Find where the given text appears and provide that cell's center as (X, Y) coordinate. 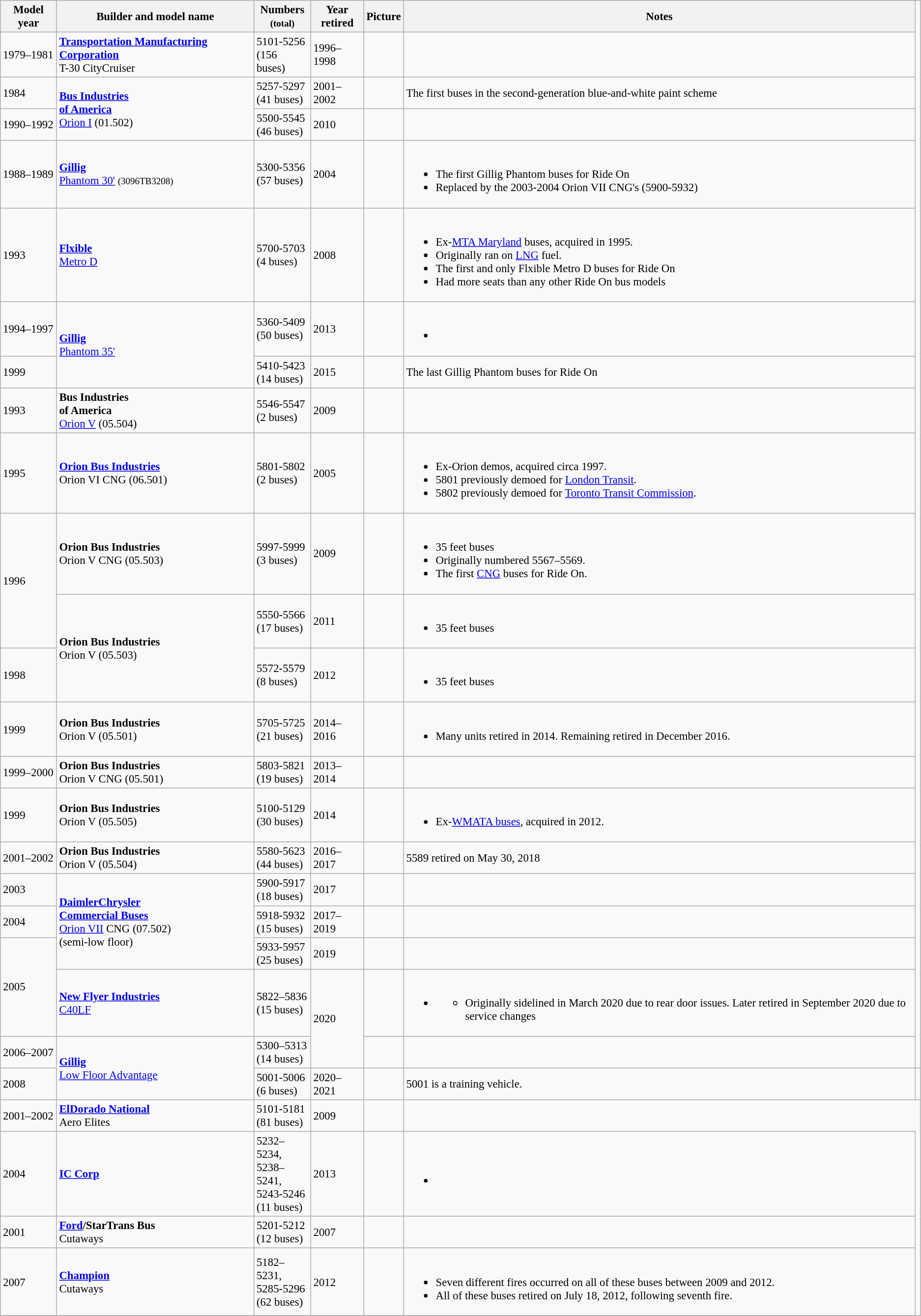
2003 (29, 890)
5550-5566 (17 buses) (283, 621)
2017 (337, 890)
Yearretired (337, 17)
5201-5212 (12 buses) (283, 1232)
5572-5579 (8 buses) (283, 675)
1994–1997 (29, 329)
5700-5703 (4 buses) (283, 254)
2014–2016 (337, 729)
The first buses in the second-generation blue-and-white paint scheme (660, 93)
1984 (29, 93)
5546-5547 (2 buses) (283, 410)
Originally sidelined in March 2020 due to rear door issues. Later retired in September 2020 due to service changes (660, 1003)
5500-5545 (46 buses) (283, 125)
Many units retired in 2014. Remaining retired in December 2016. (660, 729)
Seven different fires occurred on all of these buses between 2009 and 2012.All of these buses retired on July 18, 2012, following seventh fire. (660, 1282)
New Flyer IndustriesC40LF (155, 1003)
Bus Industriesof AmericaOrion I (01.502) (155, 109)
GilligLow Floor Advantage (155, 1068)
1988–1989 (29, 174)
2006–2007 (29, 1052)
The first Gillig Phantom buses for Ride OnReplaced by the 2003-2004 Orion VII CNG's (5900-5932) (660, 174)
5101-5256 (156 buses) (283, 55)
35 feet busesOriginally numbered 5567–5569.The first CNG buses for Ride On. (660, 554)
1995 (29, 473)
2020 (337, 1019)
Orion Bus IndustriesOrion V (05.501) (155, 729)
5232–5234, 5238–5241, 5243-5246 (11 buses) (283, 1174)
5918-5932 (15 buses) (283, 922)
5580-5623 (44 buses) (283, 858)
Orion Bus IndustriesOrion V (05.505) (155, 815)
1979–1981 (29, 55)
5803-5821 (19 buses) (283, 772)
Orion Bus IndustriesOrion V CNG (05.501) (155, 772)
2013–2014 (337, 772)
2016–2017 (337, 858)
Bus Industriesof AmericaOrion V (05.504) (155, 410)
5410-5423 (14 buses) (283, 372)
The last Gillig Phantom buses for Ride On (660, 372)
5182–5231, 5285-5296 (62 buses) (283, 1282)
Notes (660, 17)
5360-5409 (50 buses) (283, 329)
Orion Bus IndustriesOrion VI CNG (06.501) (155, 473)
ElDorado NationalAero Elites (155, 1116)
5100-5129 (30 buses) (283, 815)
IC Corp (155, 1174)
5900-5917 (18 buses) (283, 890)
5300–5313 (14 buses) (283, 1052)
Orion Bus IndustriesOrion V (05.503) (155, 648)
2017–2019 (337, 922)
Transportation Manufacturing CorporationT-30 CityCruiser (155, 55)
1998 (29, 675)
DaimlerChryslerCommercial BusesOrion VII CNG (07.502)(semi-low floor) (155, 922)
1996 (29, 581)
2020–2021 (337, 1085)
5933-5957 (25 buses) (283, 953)
5801-5802 (2 buses) (283, 473)
5997-5999 (3 buses) (283, 554)
1996–1998 (337, 55)
2014 (337, 815)
1999–2000 (29, 772)
ChampionCutaways (155, 1282)
GilligPhantom 30' (3096TB3208) (155, 174)
5101-5181 (81 buses) (283, 1116)
2015 (337, 372)
5001-5006 (6 buses) (283, 1085)
FlxibleMetro D (155, 254)
5300-5356 (57 buses) (283, 174)
2010 (337, 125)
5257-5297 (41 buses) (283, 93)
2011 (337, 621)
2019 (337, 953)
Orion Bus IndustriesOrion V (05.504) (155, 858)
Orion Bus IndustriesOrion V CNG (05.503) (155, 554)
Model year (29, 17)
5589 retired on May 30, 2018 (660, 858)
1990–1992 (29, 125)
2001 (29, 1232)
Picture (383, 17)
Ex-WMATA buses, acquired in 2012. (660, 815)
5705-5725 (21 buses) (283, 729)
5822–5836 (15 buses) (283, 1003)
Numbers(total) (283, 17)
GilligPhantom 35' (155, 345)
Ford/StarTrans BusCutaways (155, 1232)
Ex-Orion demos, acquired circa 1997.5801 previously demoed for London Transit.5802 previously demoed for Toronto Transit Commission. (660, 473)
5001 is a training vehicle. (660, 1085)
Builder and model name (155, 17)
